Locate the cell with the specified text and output its [x, y] center coordinate. 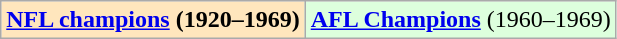
AFL Champions (1960–1969) [460, 20]
NFL champions (1920–1969) [153, 20]
